Output the (X, Y) coordinate of the center of the cell containing the given text.  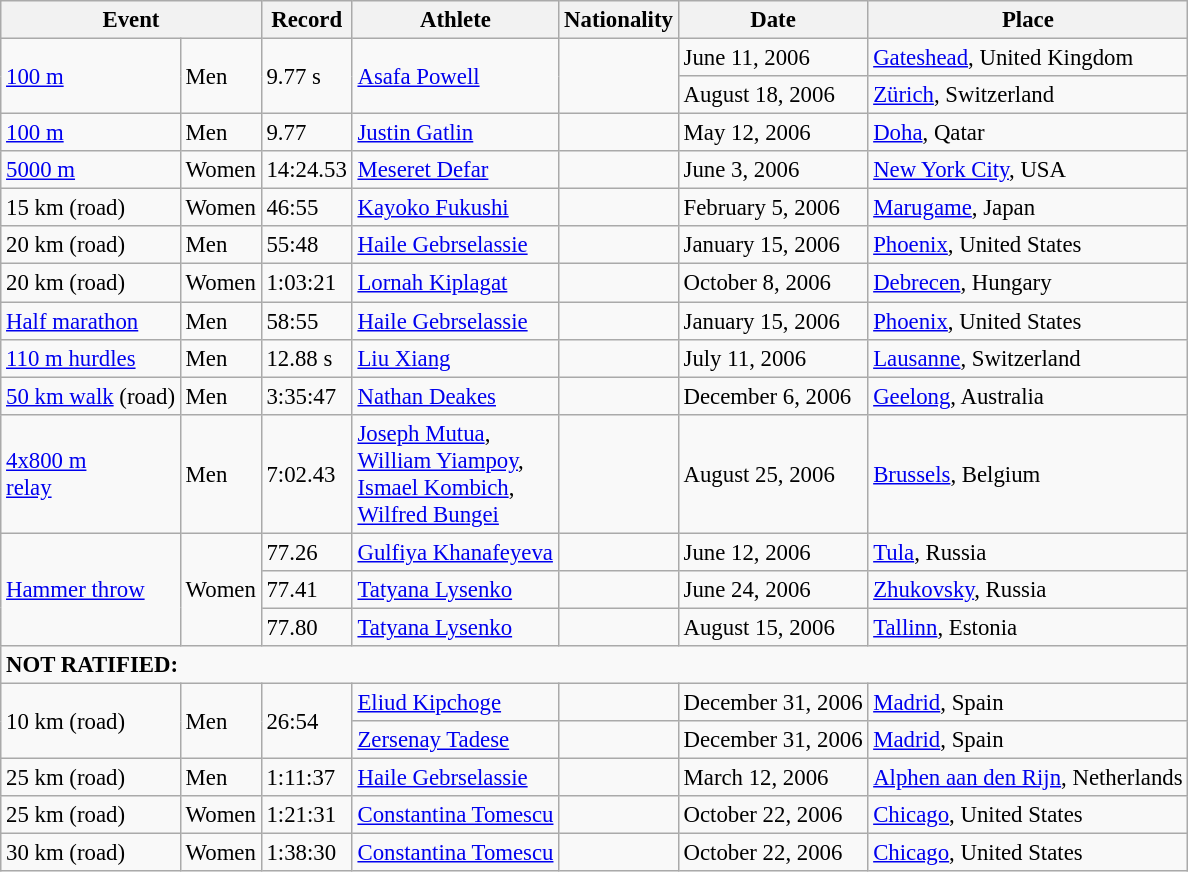
December 6, 2006 (773, 396)
Tallinn, Estonia (1028, 627)
12.88 s (306, 358)
Meseret Defar (456, 170)
9.77 s (306, 76)
August 25, 2006 (773, 474)
4x800 mrelay (91, 474)
58:55 (306, 321)
Kayoko Fukushi (456, 208)
Record (306, 20)
26:54 (306, 720)
June 11, 2006 (773, 58)
NOT RATIFIED: (594, 665)
June 12, 2006 (773, 552)
June 24, 2006 (773, 590)
Marugame, Japan (1028, 208)
Place (1028, 20)
55:48 (306, 245)
Asafa Powell (456, 76)
Event (131, 20)
Lausanne, Switzerland (1028, 358)
February 5, 2006 (773, 208)
Nationality (618, 20)
46:55 (306, 208)
77.26 (306, 552)
May 12, 2006 (773, 133)
Debrecen, Hungary (1028, 283)
77.80 (306, 627)
July 11, 2006 (773, 358)
August 18, 2006 (773, 95)
Hammer throw (91, 590)
Alphen aan den Rijn, Netherlands (1028, 778)
Half marathon (91, 321)
1:11:37 (306, 778)
October 8, 2006 (773, 283)
Nathan Deakes (456, 396)
9.77 (306, 133)
1:03:21 (306, 283)
June 3, 2006 (773, 170)
15 km (road) (91, 208)
Eliud Kipchoge (456, 702)
5000 m (91, 170)
March 12, 2006 (773, 778)
110 m hurdles (91, 358)
Gulfiya Khanafeyeva (456, 552)
14:24.53 (306, 170)
Zhukovsky, Russia (1028, 590)
30 km (road) (91, 853)
50 km walk (road) (91, 396)
Zürich, Switzerland (1028, 95)
3:35:47 (306, 396)
Joseph Mutua,William Yiampoy,Ismael Kombich,Wilfred Bungei (456, 474)
Date (773, 20)
7:02.43 (306, 474)
10 km (road) (91, 720)
Athlete (456, 20)
77.41 (306, 590)
Gateshead, United Kingdom (1028, 58)
Zersenay Tadese (456, 740)
Liu Xiang (456, 358)
1:38:30 (306, 853)
Doha, Qatar (1028, 133)
Geelong, Australia (1028, 396)
New York City, USA (1028, 170)
Justin Gatlin (456, 133)
Brussels, Belgium (1028, 474)
Tula, Russia (1028, 552)
August 15, 2006 (773, 627)
1:21:31 (306, 815)
Lornah Kiplagat (456, 283)
